From the cell containing the given text, extract its center point as [x, y] coordinate. 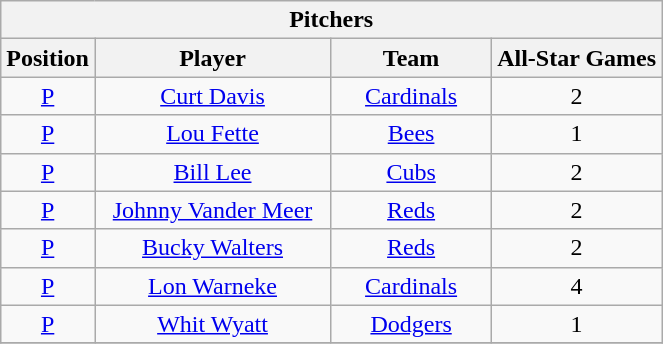
4 [577, 286]
Bucky Walters [212, 248]
Bees [412, 134]
Dodgers [412, 324]
Johnny Vander Meer [212, 210]
Curt Davis [212, 96]
Whit Wyatt [212, 324]
Team [412, 58]
Cubs [412, 172]
Pitchers [332, 20]
Player [212, 58]
All-Star Games [577, 58]
Lou Fette [212, 134]
Lon Warneke [212, 286]
Position [48, 58]
Bill Lee [212, 172]
